Locate the cell with the specified text and output its [X, Y] center coordinate. 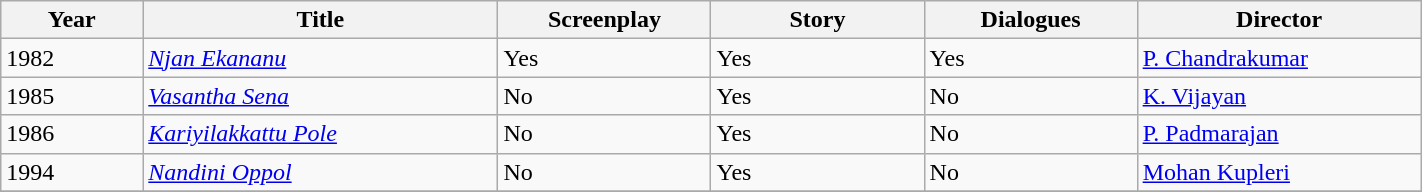
Nandini Oppol [320, 172]
Screenplay [604, 20]
P. Chandrakumar [1279, 58]
Director [1279, 20]
Njan Ekananu [320, 58]
K. Vijayan [1279, 96]
Story [818, 20]
Title [320, 20]
P. Padmarajan [1279, 134]
1985 [72, 96]
1994 [72, 172]
Kariyilakkattu Pole [320, 134]
Mohan Kupleri [1279, 172]
Year [72, 20]
Dialogues [1030, 20]
1986 [72, 134]
1982 [72, 58]
Vasantha Sena [320, 96]
